Scan for the cell matching the given text and deliver its [x, y] coordinate at center. 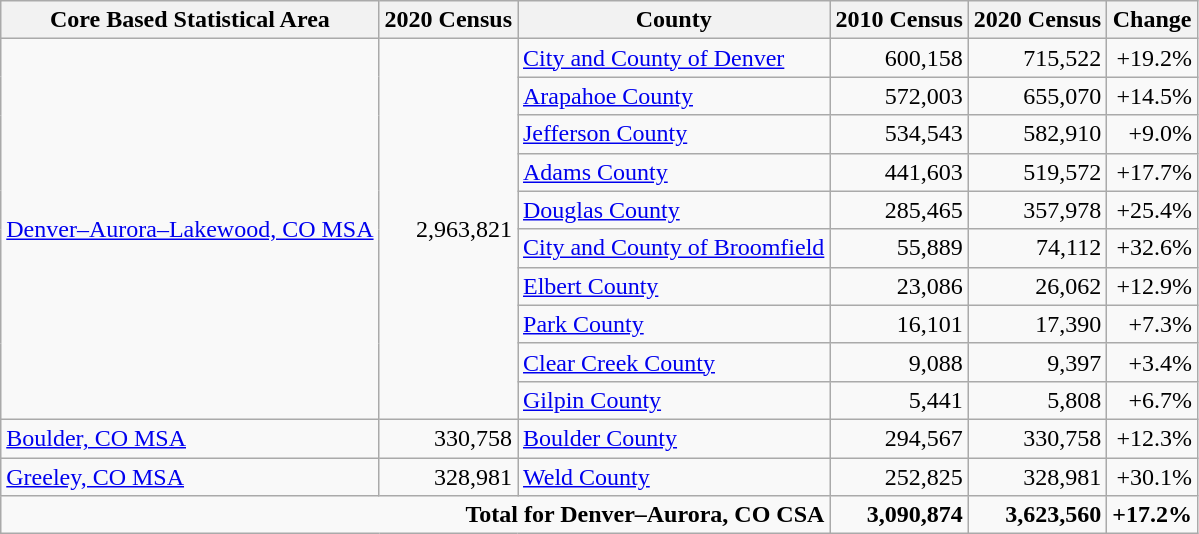
Denver–Aurora–Lakewood, CO MSA [190, 230]
252,825 [899, 477]
+12.9% [1152, 286]
+3.4% [1152, 362]
Park County [674, 324]
3,090,874 [899, 515]
+6.7% [1152, 400]
Weld County [674, 477]
572,003 [899, 96]
582,910 [1037, 134]
Change [1152, 20]
Douglas County [674, 210]
+17.7% [1152, 172]
2010 Census [899, 20]
285,465 [899, 210]
5,808 [1037, 400]
9,088 [899, 362]
Elbert County [674, 286]
+12.3% [1152, 438]
Gilpin County [674, 400]
655,070 [1037, 96]
+14.5% [1152, 96]
55,889 [899, 248]
+32.6% [1152, 248]
+7.3% [1152, 324]
74,112 [1037, 248]
Arapahoe County [674, 96]
+17.2% [1152, 515]
519,572 [1037, 172]
357,978 [1037, 210]
3,623,560 [1037, 515]
26,062 [1037, 286]
Core Based Statistical Area [190, 20]
+25.4% [1152, 210]
9,397 [1037, 362]
294,567 [899, 438]
County [674, 20]
Boulder, CO MSA [190, 438]
City and County of Denver [674, 58]
5,441 [899, 400]
17,390 [1037, 324]
Adams County [674, 172]
715,522 [1037, 58]
City and County of Broomfield [674, 248]
16,101 [899, 324]
534,543 [899, 134]
Total for Denver–Aurora, CO CSA [416, 515]
+19.2% [1152, 58]
600,158 [899, 58]
Boulder County [674, 438]
Jefferson County [674, 134]
+9.0% [1152, 134]
Greeley, CO MSA [190, 477]
2,963,821 [448, 230]
23,086 [899, 286]
+30.1% [1152, 477]
Clear Creek County [674, 362]
441,603 [899, 172]
